Search for the cell housing the specified text and yield its (X, Y) center coordinate. 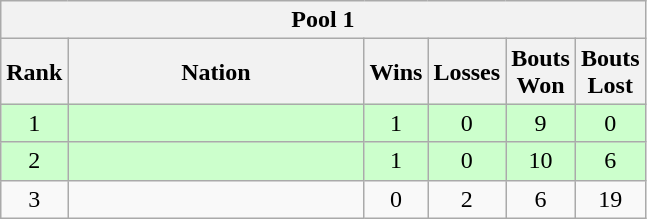
Nation (216, 72)
10 (541, 161)
Bouts Lost (610, 72)
9 (541, 123)
Wins (396, 72)
Rank (34, 72)
19 (610, 199)
3 (34, 199)
Pool 1 (323, 20)
Bouts Won (541, 72)
Losses (467, 72)
